Detect which cell encompasses the target text, then output its (X, Y) center coordinate. 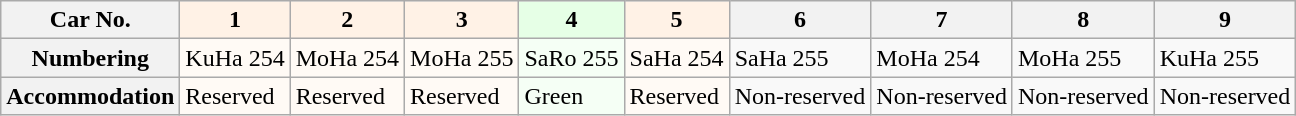
SaHa 254 (676, 58)
KuHa 255 (1225, 58)
2 (347, 20)
Car No. (90, 20)
Numbering (90, 58)
KuHa 254 (235, 58)
Accommodation (90, 96)
7 (942, 20)
3 (462, 20)
Green (572, 96)
1 (235, 20)
SaRo 255 (572, 58)
6 (800, 20)
5 (676, 20)
9 (1225, 20)
SaHa 255 (800, 58)
4 (572, 20)
8 (1083, 20)
